For the text-containing cell, return its midpoint in (x, y) coordinate format. 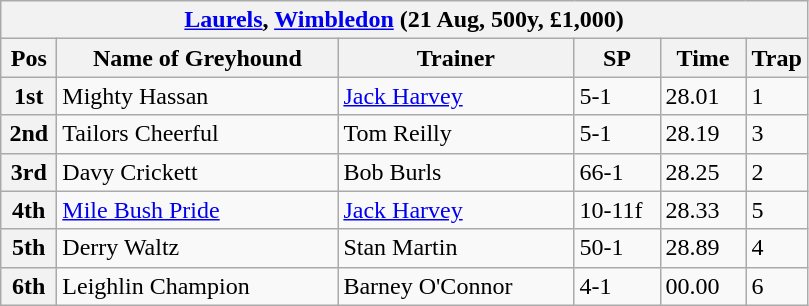
Time (703, 58)
6th (29, 286)
2nd (29, 134)
2 (776, 172)
28.01 (703, 96)
6 (776, 286)
Name of Greyhound (198, 58)
4th (29, 210)
4-1 (617, 286)
5 (776, 210)
3rd (29, 172)
Mile Bush Pride (198, 210)
Bob Burls (456, 172)
1 (776, 96)
Pos (29, 58)
Mighty Hassan (198, 96)
00.00 (703, 286)
28.25 (703, 172)
10-11f (617, 210)
66-1 (617, 172)
28.19 (703, 134)
3 (776, 134)
28.89 (703, 248)
Derry Waltz (198, 248)
Tom Reilly (456, 134)
50-1 (617, 248)
4 (776, 248)
Davy Crickett (198, 172)
5th (29, 248)
Barney O'Connor (456, 286)
Tailors Cheerful (198, 134)
Leighlin Champion (198, 286)
Laurels, Wimbledon (21 Aug, 500y, £1,000) (404, 20)
SP (617, 58)
1st (29, 96)
Stan Martin (456, 248)
28.33 (703, 210)
Trainer (456, 58)
Trap (776, 58)
